Find where the given text appears and provide that cell's center as [X, Y] coordinate. 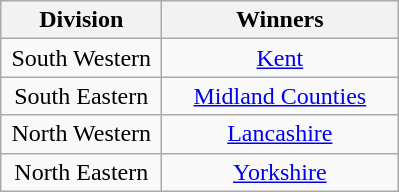
Yorkshire [280, 172]
South Western [82, 58]
Winners [280, 20]
Lancashire [280, 134]
Kent [280, 58]
North Western [82, 134]
North Eastern [82, 172]
South Eastern [82, 96]
Division [82, 20]
Midland Counties [280, 96]
